From the cell containing the given text, extract its center point as [X, Y] coordinate. 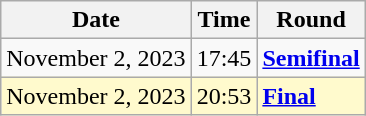
20:53 [224, 96]
Round [311, 20]
Date [96, 20]
Semifinal [311, 58]
Time [224, 20]
17:45 [224, 58]
Final [311, 96]
